Find where the given text appears and provide that cell's center as (X, Y) coordinate. 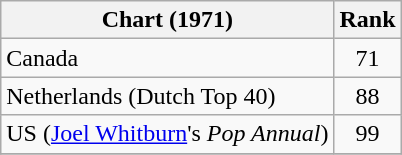
88 (368, 96)
71 (368, 58)
Chart (1971) (168, 20)
Netherlands (Dutch Top 40) (168, 96)
US (Joel Whitburn's Pop Annual) (168, 134)
Canada (168, 58)
99 (368, 134)
Rank (368, 20)
